Capture the cell that displays the provided text and extract its (x, y) central coordinate. 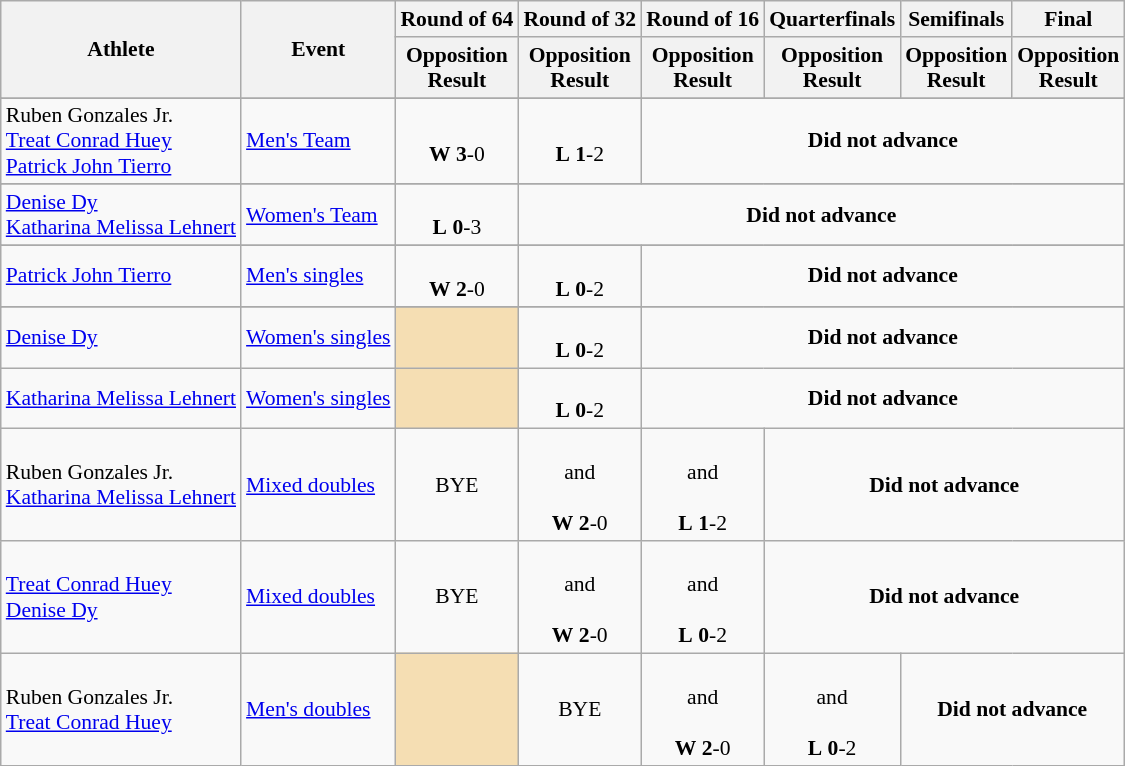
Denise DyKatharina Melissa Lehnert (121, 216)
Denise Dy (121, 338)
L 1-2 (580, 142)
W 3-0 (456, 142)
Men's singles (318, 276)
Ruben Gonzales Jr.Treat Conrad Huey (121, 709)
Men's Team (318, 142)
Quarterfinals (832, 19)
Katharina Melissa Lehnert (121, 398)
Event (318, 50)
Semifinals (956, 19)
Treat Conrad HueyDenise Dy (121, 597)
Patrick John Tierro (121, 276)
W 2-0 (456, 276)
Round of 64 (456, 19)
Athlete (121, 50)
and L 1-2 (702, 485)
Men's doubles (318, 709)
Final (1068, 19)
Ruben Gonzales Jr.Katharina Melissa Lehnert (121, 485)
Round of 32 (580, 19)
Ruben Gonzales Jr.Treat Conrad HueyPatrick John Tierro (121, 142)
Round of 16 (702, 19)
Women's Team (318, 216)
L 0-3 (456, 216)
